Output the (x, y) coordinate of the center of the cell containing the given text.  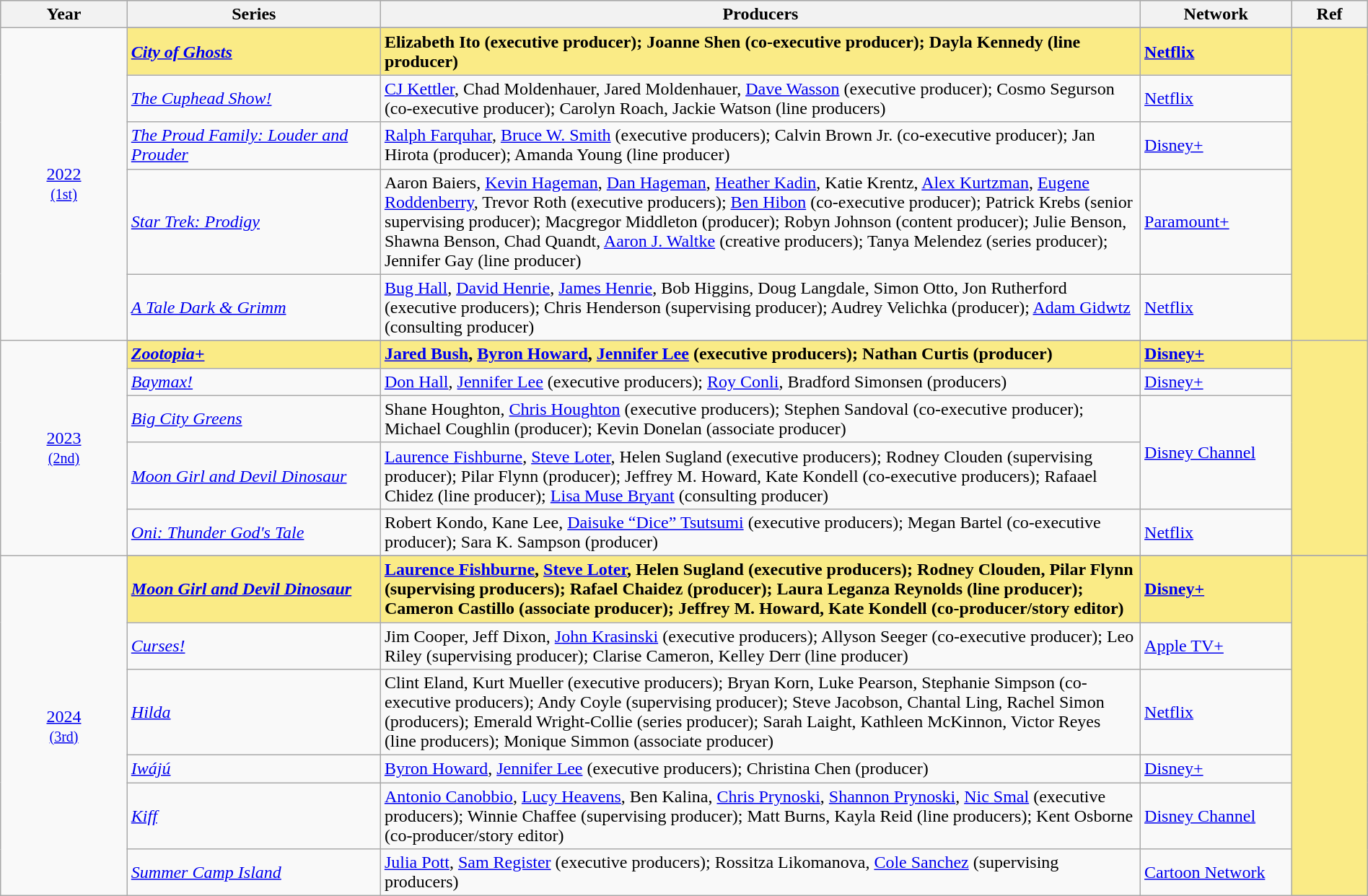
Cartoon Network (1216, 873)
Robert Kondo, Kane Lee, Daisuke “Dice” Tsutsumi (executive producers); Megan Bartel (co-executive producer); Sara K. Sampson (producer) (760, 532)
Julia Pott, Sam Register (executive producers); Rossitza Likomanova, Cole Sanchez (supervising producers) (760, 873)
Star Trek: Prodigy (254, 221)
Curses! (254, 645)
City of Ghosts (254, 52)
Summer Camp Island (254, 873)
Zootopia+ (254, 354)
Oni: Thunder God's Tale (254, 532)
Apple TV+ (1216, 645)
Byron Howard, Jennifer Lee (executive producers); Christina Chen (producer) (760, 769)
Big City Greens (254, 418)
Baymax! (254, 382)
A Tale Dark & Grimm (254, 307)
Elizabeth Ito (executive producer); Joanne Shen (co-executive producer); Dayla Kennedy (line producer) (760, 52)
Iwájú (254, 769)
2024(3rd) (64, 726)
Paramount+ (1216, 221)
Ref (1329, 14)
2022(1st) (64, 185)
2023(2nd) (64, 448)
Producers (760, 14)
Network (1216, 14)
Don Hall, Jennifer Lee (executive producers); Roy Conli, Bradford Simonsen (producers) (760, 382)
Ralph Farquhar, Bruce W. Smith (executive producers); Calvin Brown Jr. (co-executive producer); Jan Hirota (producer); Amanda Young (line producer) (760, 146)
The Proud Family: Louder and Prouder (254, 146)
Hilda (254, 713)
Series (254, 14)
Year (64, 14)
Kiff (254, 816)
The Cuphead Show! (254, 98)
Jared Bush, Byron Howard, Jennifer Lee (executive producers); Nathan Curtis (producer) (760, 354)
